Provide the (X, Y) coordinate of the cell's center where the given text is located.  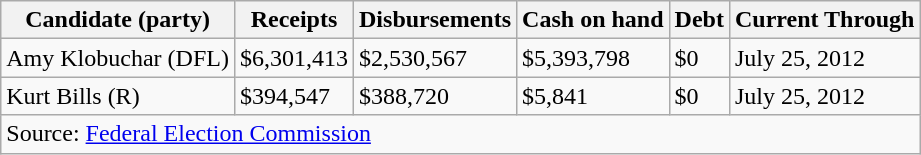
Candidate (party) (118, 20)
Cash on hand (593, 20)
Disbursements (436, 20)
$5,841 (593, 96)
$5,393,798 (593, 58)
$6,301,413 (294, 58)
Debt (699, 20)
Kurt Bills (R) (118, 96)
$2,530,567 (436, 58)
$388,720 (436, 96)
Receipts (294, 20)
Current Through (824, 20)
$394,547 (294, 96)
Amy Klobuchar (DFL) (118, 58)
Source: Federal Election Commission (460, 134)
